Capture the cell that displays the provided text and extract its [x, y] central coordinate. 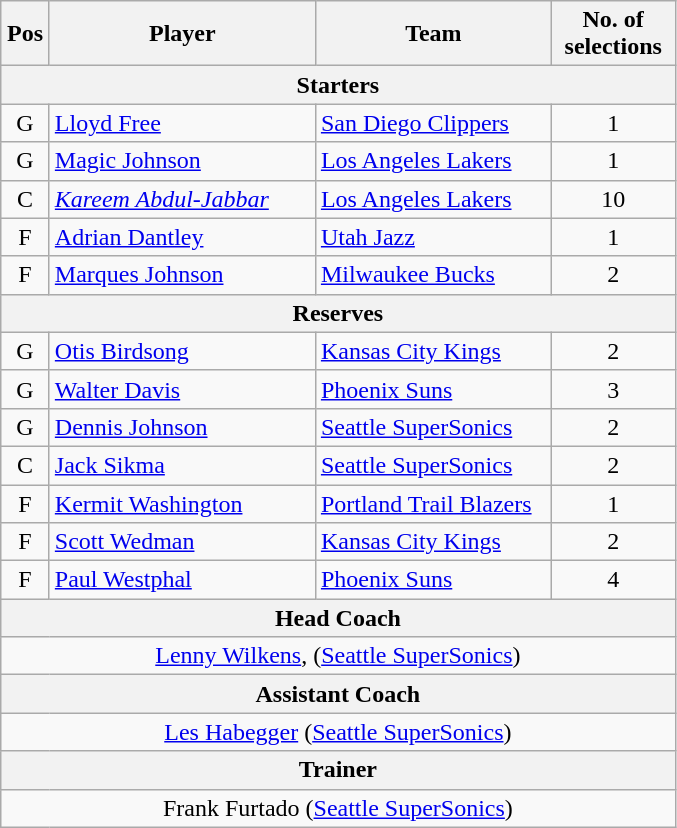
Portland Trail Blazers [433, 503]
Starters [338, 85]
Dennis Johnson [182, 427]
Kareem Abdul-Jabbar [182, 199]
Jack Sikma [182, 465]
No. of selections [613, 34]
4 [613, 580]
Lenny Wilkens, (Seattle SuperSonics) [338, 656]
Les Habegger (Seattle SuperSonics) [338, 732]
Assistant Coach [338, 694]
Otis Birdsong [182, 351]
3 [613, 389]
Paul Westphal [182, 580]
Player [182, 34]
Reserves [338, 313]
San Diego Clippers [433, 123]
Team [433, 34]
Kermit Washington [182, 503]
Walter Davis [182, 389]
Head Coach [338, 618]
Pos [26, 34]
Scott Wedman [182, 542]
Magic Johnson [182, 161]
Marques Johnson [182, 275]
Milwaukee Bucks [433, 275]
Lloyd Free [182, 123]
Utah Jazz [433, 237]
Adrian Dantley [182, 237]
10 [613, 199]
Frank Furtado (Seattle SuperSonics) [338, 808]
Trainer [338, 770]
